Scan for the cell matching the given text and deliver its (X, Y) coordinate at center. 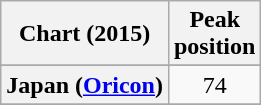
74 (214, 85)
Japan (Oricon) (85, 85)
Chart (2015) (85, 34)
Peakposition (214, 34)
